Extract the (x, y) coordinate from the center of the cell holding the provided text.  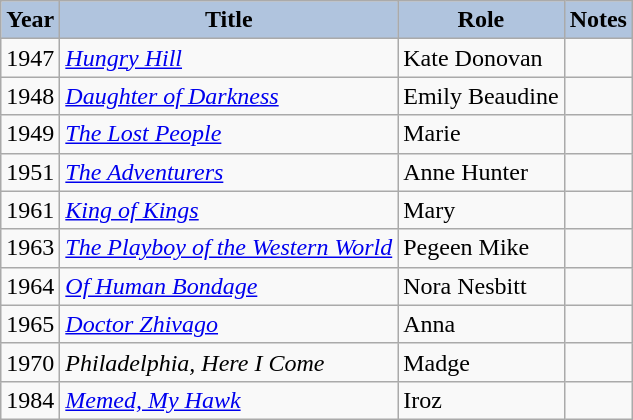
1964 (30, 286)
Title (229, 20)
Nora Nesbitt (481, 286)
1984 (30, 400)
1948 (30, 96)
Anne Hunter (481, 172)
Anna (481, 324)
Pegeen Mike (481, 248)
Hungry Hill (229, 58)
Madge (481, 362)
1965 (30, 324)
1963 (30, 248)
Mary (481, 210)
1949 (30, 134)
Daughter of Darkness (229, 96)
The Playboy of the Western World (229, 248)
Philadelphia, Here I Come (229, 362)
Role (481, 20)
Marie (481, 134)
Doctor Zhivago (229, 324)
Notes (598, 20)
1951 (30, 172)
Iroz (481, 400)
Emily Beaudine (481, 96)
Memed, My Hawk (229, 400)
1947 (30, 58)
The Adventurers (229, 172)
Year (30, 20)
King of Kings (229, 210)
Of Human Bondage (229, 286)
Kate Donovan (481, 58)
1970 (30, 362)
The Lost People (229, 134)
1961 (30, 210)
